Capture the cell that displays the provided text and extract its (X, Y) central coordinate. 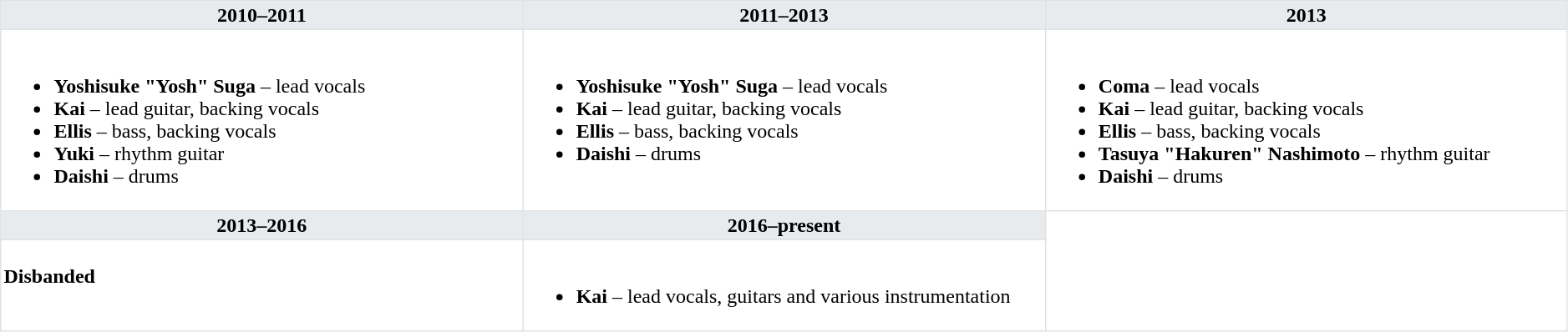
2010–2011 (262, 15)
Kai – lead vocals, guitars and various instrumentation (784, 285)
2013 (1307, 15)
Yoshisuke "Yosh" Suga – lead vocalsKai – lead guitar, backing vocalsEllis – bass, backing vocalsDaishi – drums (784, 120)
2011–2013 (784, 15)
2013–2016 (262, 225)
Yoshisuke "Yosh" Suga – lead vocalsKai – lead guitar, backing vocalsEllis – bass, backing vocalsYuki – rhythm guitarDaishi – drums (262, 120)
Disbanded (262, 285)
Coma – lead vocalsKai – lead guitar, backing vocalsEllis – bass, backing vocalsTasuya "Hakuren" Nashimoto – rhythm guitarDaishi – drums (1307, 120)
2016–present (784, 225)
